Scan for the cell matching the given text and deliver its (X, Y) coordinate at center. 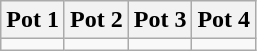
Pot 2 (96, 20)
Pot 4 (224, 20)
Pot 3 (160, 20)
Pot 1 (33, 20)
